For the text-containing cell, return its midpoint in (X, Y) coordinate format. 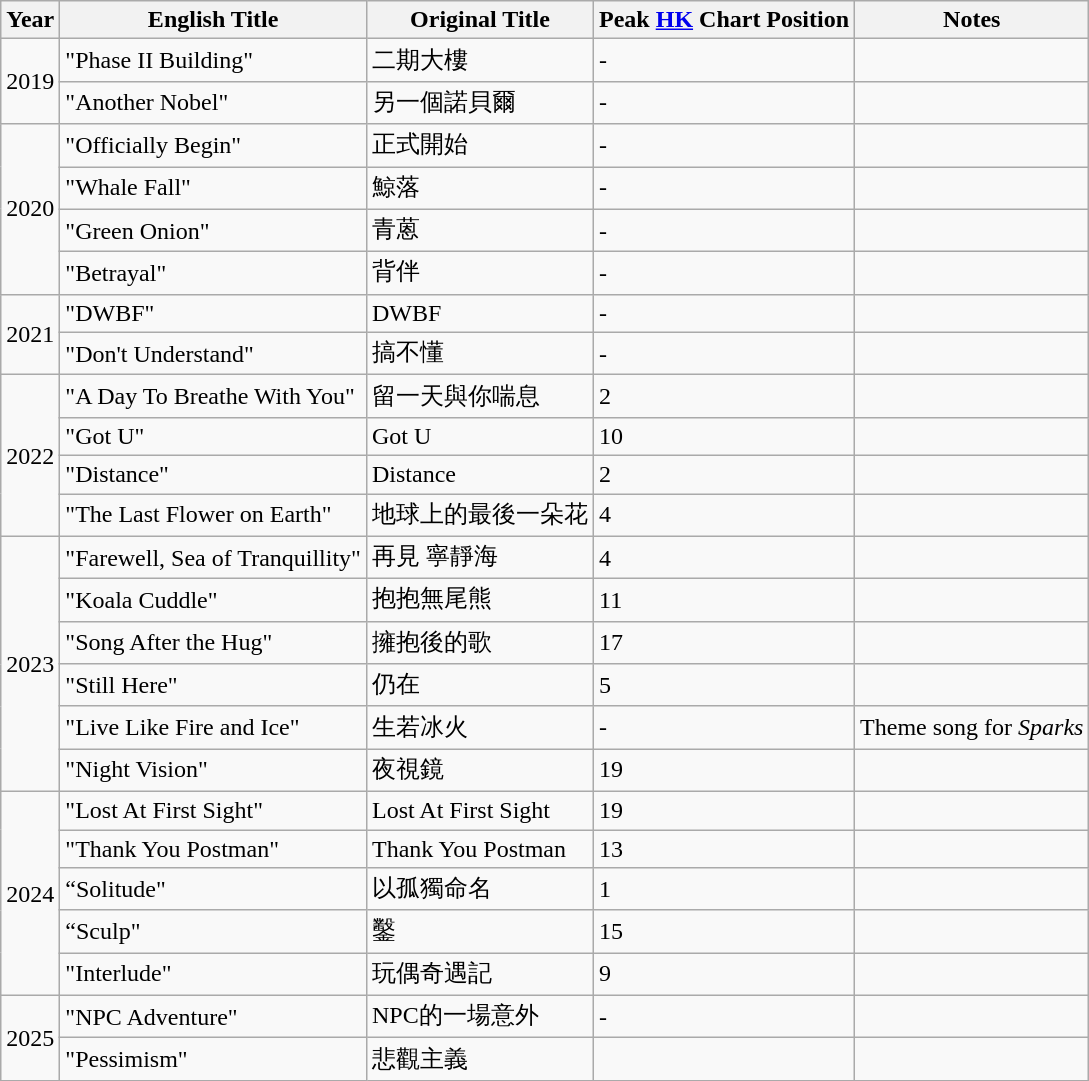
"Lost At First Sight" (214, 810)
10 (724, 436)
17 (724, 642)
玩偶奇遇記 (480, 974)
"Live Like Fire and Ice" (214, 728)
生若冰火 (480, 728)
NPC的一場意外 (480, 1016)
"DWBF" (214, 313)
1 (724, 890)
9 (724, 974)
2023 (30, 664)
2022 (30, 456)
2021 (30, 334)
"Another Nobel" (214, 102)
二期大樓 (480, 60)
"Song After the Hug" (214, 642)
11 (724, 600)
"Officially Begin" (214, 146)
DWBF (480, 313)
地球上的最後一朵花 (480, 516)
Original Title (480, 20)
English Title (214, 20)
13 (724, 849)
"Night Vision" (214, 770)
Notes (972, 20)
"Green Onion" (214, 230)
"NPC Adventure" (214, 1016)
青蒽 (480, 230)
"Phase II Building" (214, 60)
"A Day To Breathe With You" (214, 396)
Theme song for Sparks (972, 728)
2024 (30, 893)
Got U (480, 436)
"Betrayal" (214, 274)
"Thank You Postman" (214, 849)
Thank You Postman (480, 849)
"The Last Flower on Earth" (214, 516)
Lost At First Sight (480, 810)
2020 (30, 209)
Peak HK Chart Position (724, 20)
再見 寧靜海 (480, 558)
Year (30, 20)
2025 (30, 1038)
鑿 (480, 932)
另一個諾貝爾 (480, 102)
"Got U" (214, 436)
Distance (480, 474)
鯨落 (480, 188)
仍在 (480, 686)
"Interlude" (214, 974)
留一天與你喘息 (480, 396)
“Sculp" (214, 932)
5 (724, 686)
擁抱後的歌 (480, 642)
15 (724, 932)
"Farewell, Sea of Tranquillity" (214, 558)
搞不懂 (480, 354)
2019 (30, 82)
以孤獨命名 (480, 890)
夜視鏡 (480, 770)
正式開始 (480, 146)
"Distance" (214, 474)
"Pessimism" (214, 1060)
"Koala Cuddle" (214, 600)
背伴 (480, 274)
抱抱無尾熊 (480, 600)
"Still Here" (214, 686)
悲觀主義 (480, 1060)
"Don't Understand" (214, 354)
"Whale Fall" (214, 188)
“Solitude" (214, 890)
